Search for the cell housing the specified text and yield its (x, y) center coordinate. 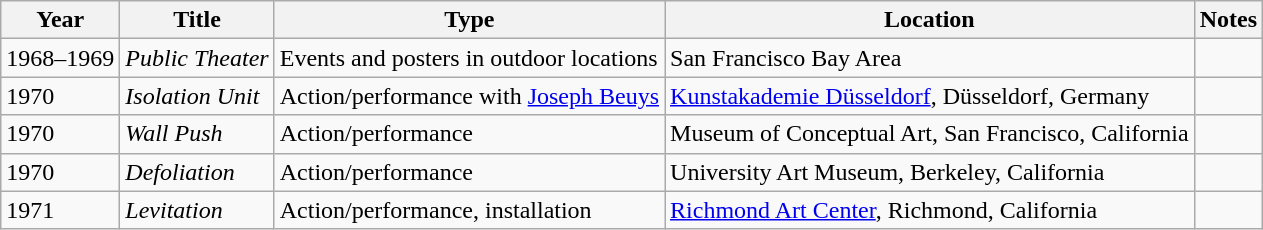
Action/performance, installation (469, 210)
1971 (60, 210)
Location (930, 20)
Title (197, 20)
Events and posters in outdoor locations (469, 58)
Action/performance with Joseph Beuys (469, 96)
Defoliation (197, 172)
Levitation (197, 210)
Type (469, 20)
Museum of Conceptual Art, San Francisco, California (930, 134)
Public Theater (197, 58)
Wall Push (197, 134)
Kunstakademie Düsseldorf, Düsseldorf, Germany (930, 96)
Richmond Art Center, Richmond, California (930, 210)
Isolation Unit (197, 96)
University Art Museum, Berkeley, California (930, 172)
San Francisco Bay Area (930, 58)
Year (60, 20)
1968–1969 (60, 58)
Notes (1228, 20)
